Return [x, y] of the center of cell containing provided text 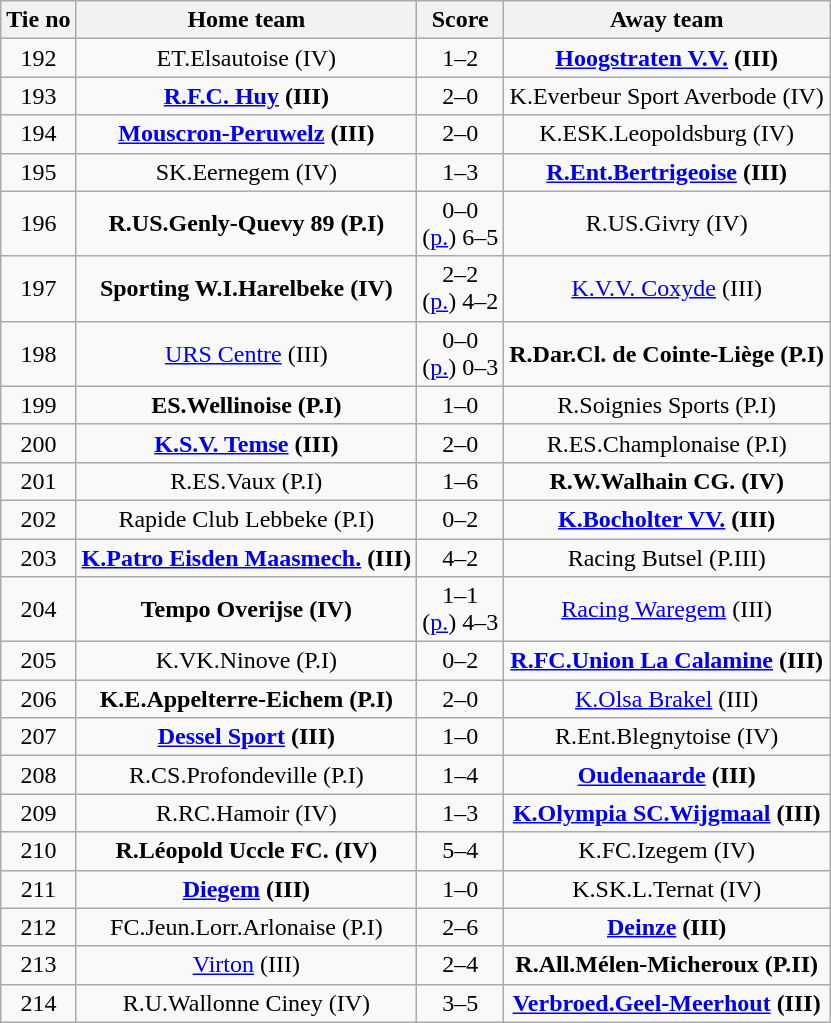
Diegem (III) [246, 889]
207 [38, 737]
R.All.Mélen-Micheroux (P.II) [667, 965]
Tempo Overijse (IV) [246, 610]
Score [460, 20]
0–0(p.) 6–5 [460, 224]
2–6 [460, 927]
R.Soignies Sports (P.I) [667, 405]
197 [38, 288]
SK.Eernegem (IV) [246, 172]
K.Olympia SC.Wijgmaal (III) [667, 813]
R.Dar.Cl. de Cointe-Liège (P.I) [667, 354]
195 [38, 172]
Away team [667, 20]
K.FC.Izegem (IV) [667, 851]
K.Everbeur Sport Averbode (IV) [667, 96]
213 [38, 965]
Dessel Sport (III) [246, 737]
193 [38, 96]
K.Olsa Brakel (III) [667, 699]
192 [38, 58]
R.U.Wallonne Ciney (IV) [246, 1003]
209 [38, 813]
0–0(p.) 0–3 [460, 354]
2–2(p.) 4–2 [460, 288]
K.ESK.Leopoldsburg (IV) [667, 134]
211 [38, 889]
R.RC.Hamoir (IV) [246, 813]
R.FC.Union La Calamine (III) [667, 661]
Mouscron-Peruwelz (III) [246, 134]
K.Bocholter VV. (III) [667, 519]
206 [38, 699]
FC.Jeun.Lorr.Arlonaise (P.I) [246, 927]
ES.Wellinoise (P.I) [246, 405]
R.ES.Vaux (P.I) [246, 481]
4–2 [460, 557]
212 [38, 927]
210 [38, 851]
198 [38, 354]
Virton (III) [246, 965]
R.Léopold Uccle FC. (IV) [246, 851]
5–4 [460, 851]
R.Ent.Blegnytoise (IV) [667, 737]
R.CS.Profondeville (P.I) [246, 775]
200 [38, 443]
1–2 [460, 58]
Verbroed.Geel-Meerhout (III) [667, 1003]
Oudenaarde (III) [667, 775]
R.Ent.Bertrigeoise (III) [667, 172]
202 [38, 519]
196 [38, 224]
1–4 [460, 775]
194 [38, 134]
Hoogstraten V.V. (III) [667, 58]
K.VK.Ninove (P.I) [246, 661]
1–6 [460, 481]
K.S.V. Temse (III) [246, 443]
ET.Elsautoise (IV) [246, 58]
R.W.Walhain CG. (IV) [667, 481]
1–1(p.) 4–3 [460, 610]
205 [38, 661]
204 [38, 610]
2–4 [460, 965]
R.US.Genly-Quevy 89 (P.I) [246, 224]
203 [38, 557]
K.E.Appelterre-Eichem (P.I) [246, 699]
Racing Waregem (III) [667, 610]
Racing Butsel (P.III) [667, 557]
214 [38, 1003]
Sporting W.I.Harelbeke (IV) [246, 288]
K.V.V. Coxyde (III) [667, 288]
Deinze (III) [667, 927]
Home team [246, 20]
Tie no [38, 20]
208 [38, 775]
R.F.C. Huy (III) [246, 96]
URS Centre (III) [246, 354]
R.ES.Champlonaise (P.I) [667, 443]
199 [38, 405]
R.US.Givry (IV) [667, 224]
K.SK.L.Ternat (IV) [667, 889]
K.Patro Eisden Maasmech. (III) [246, 557]
3–5 [460, 1003]
Rapide Club Lebbeke (P.I) [246, 519]
201 [38, 481]
